Output the [X, Y] coordinate of the center of the cell containing the given text.  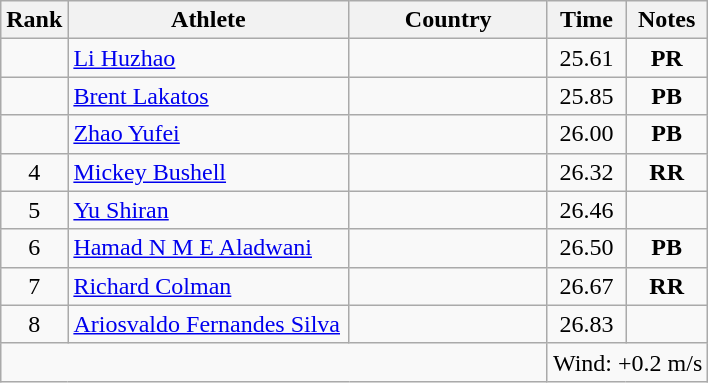
Brent Lakatos [208, 96]
Richard Colman [208, 286]
8 [34, 324]
26.50 [586, 248]
Yu Shiran [208, 210]
Ariosvaldo Fernandes Silva [208, 324]
Notes [667, 20]
4 [34, 172]
Country [448, 20]
Li Huzhao [208, 58]
6 [34, 248]
26.00 [586, 134]
26.32 [586, 172]
Mickey Bushell [208, 172]
Hamad N M E Aladwani [208, 248]
25.85 [586, 96]
26.67 [586, 286]
5 [34, 210]
Zhao Yufei [208, 134]
26.46 [586, 210]
26.83 [586, 324]
PR [667, 58]
Time [586, 20]
25.61 [586, 58]
Wind: +0.2 m/s [627, 362]
7 [34, 286]
Rank [34, 20]
Athlete [208, 20]
